Scan for the cell matching the given text and deliver its (x, y) coordinate at center. 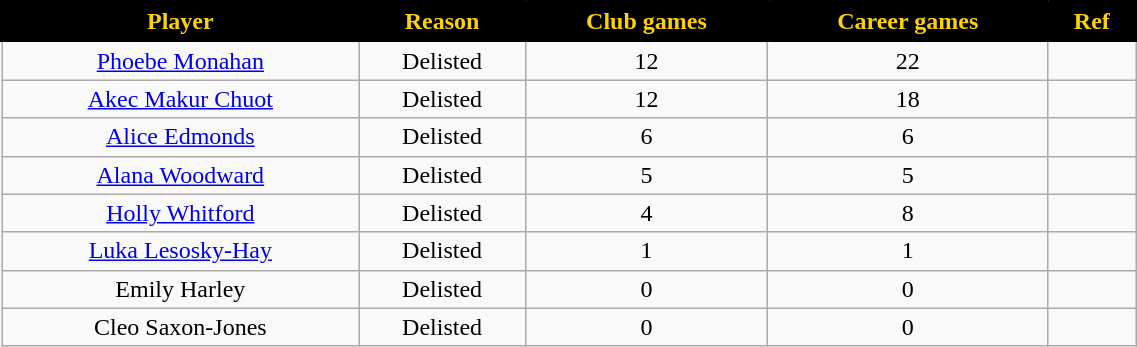
Luka Lesosky-Hay (181, 251)
Reason (442, 22)
Phoebe Monahan (181, 60)
Alice Edmonds (181, 137)
Ref (1092, 22)
8 (908, 213)
Alana Woodward (181, 175)
Player (181, 22)
Career games (908, 22)
Holly Whitford (181, 213)
Akec Makur Chuot (181, 99)
Club games (646, 22)
18 (908, 99)
Emily Harley (181, 289)
22 (908, 60)
Cleo Saxon-Jones (181, 327)
4 (646, 213)
